Pinpoint the cell where the given text exists, returning its (x, y) midpoint coordinate. 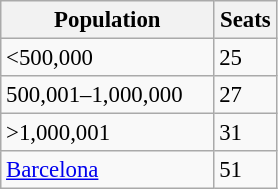
<500,000 (108, 58)
51 (246, 170)
500,001–1,000,000 (108, 95)
Population (108, 20)
Seats (246, 20)
Barcelona (108, 170)
>1,000,001 (108, 133)
25 (246, 58)
31 (246, 133)
27 (246, 95)
